Capture the cell that displays the provided text and extract its (x, y) central coordinate. 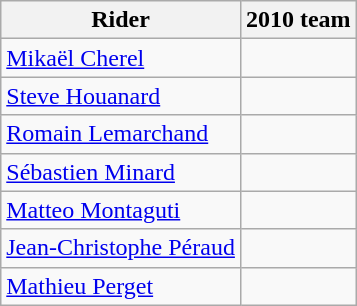
Matteo Montaguti (121, 210)
2010 team (298, 20)
Mikaël Cherel (121, 58)
Mathieu Perget (121, 286)
Jean-Christophe Péraud (121, 248)
Steve Houanard (121, 96)
Sébastien Minard (121, 172)
Romain Lemarchand (121, 134)
Rider (121, 20)
